Output the [x, y] coordinate of the center of the cell containing the given text.  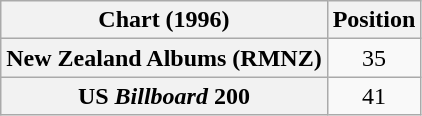
41 [374, 96]
35 [374, 58]
US Billboard 200 [164, 96]
Position [374, 20]
New Zealand Albums (RMNZ) [164, 58]
Chart (1996) [164, 20]
